For the text-containing cell, return its midpoint in (x, y) coordinate format. 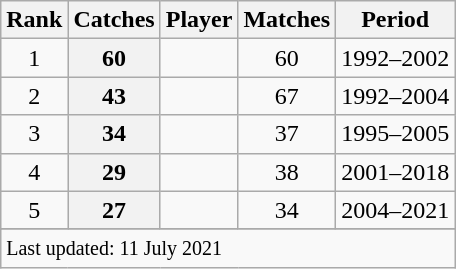
1992–2002 (396, 58)
2004–2021 (396, 210)
5 (34, 210)
Period (396, 20)
Rank (34, 20)
29 (114, 172)
38 (287, 172)
1 (34, 58)
Last updated: 11 July 2021 (228, 248)
2001–2018 (396, 172)
Player (199, 20)
Catches (114, 20)
37 (287, 134)
1995–2005 (396, 134)
4 (34, 172)
2 (34, 96)
43 (114, 96)
3 (34, 134)
1992–2004 (396, 96)
67 (287, 96)
Matches (287, 20)
27 (114, 210)
